Detect which cell encompasses the target text, then output its (X, Y) center coordinate. 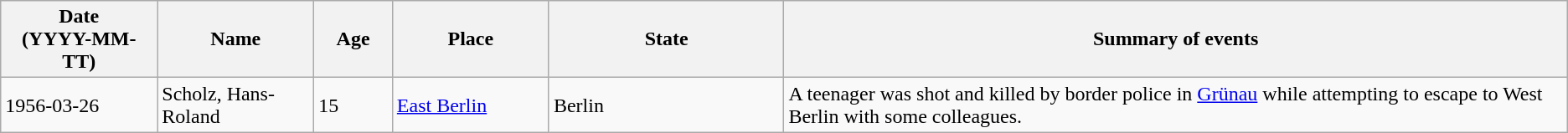
Name (236, 39)
1956-03-26 (79, 105)
Age (353, 39)
East Berlin (471, 105)
15 (353, 105)
Place (471, 39)
Summary of events (1176, 39)
State (667, 39)
Date(YYYY-MM-TT) (79, 39)
Berlin (667, 105)
Scholz, Hans-Roland (236, 105)
A teenager was shot and killed by border police in Grünau while attempting to escape to West Berlin with some colleagues. (1176, 105)
